For the text-containing cell, return its midpoint in [x, y] coordinate format. 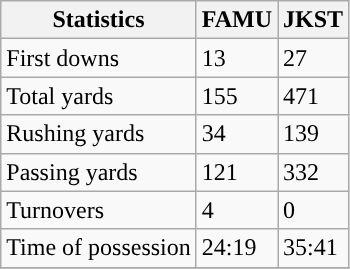
Time of possession [99, 248]
Rushing yards [99, 134]
4 [236, 210]
471 [314, 96]
FAMU [236, 20]
Statistics [99, 20]
24:19 [236, 248]
0 [314, 210]
Passing yards [99, 172]
Total yards [99, 96]
34 [236, 134]
155 [236, 96]
139 [314, 134]
JKST [314, 20]
Turnovers [99, 210]
332 [314, 172]
27 [314, 58]
13 [236, 58]
First downs [99, 58]
35:41 [314, 248]
121 [236, 172]
